Determine the [X, Y] coordinate at the center of the cell enclosing the given text.  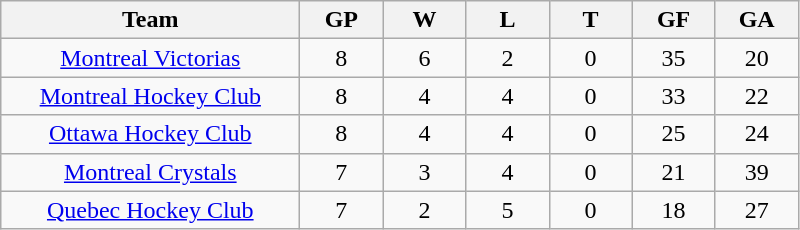
GP [342, 20]
39 [756, 172]
Team [150, 20]
6 [424, 58]
5 [508, 210]
GA [756, 20]
22 [756, 96]
T [590, 20]
20 [756, 58]
25 [674, 134]
33 [674, 96]
Quebec Hockey Club [150, 210]
35 [674, 58]
18 [674, 210]
Montreal Victorias [150, 58]
GF [674, 20]
Montreal Hockey Club [150, 96]
W [424, 20]
3 [424, 172]
L [508, 20]
27 [756, 210]
21 [674, 172]
24 [756, 134]
Montreal Crystals [150, 172]
Ottawa Hockey Club [150, 134]
